Find where the given text appears and provide that cell's center as (x, y) coordinate. 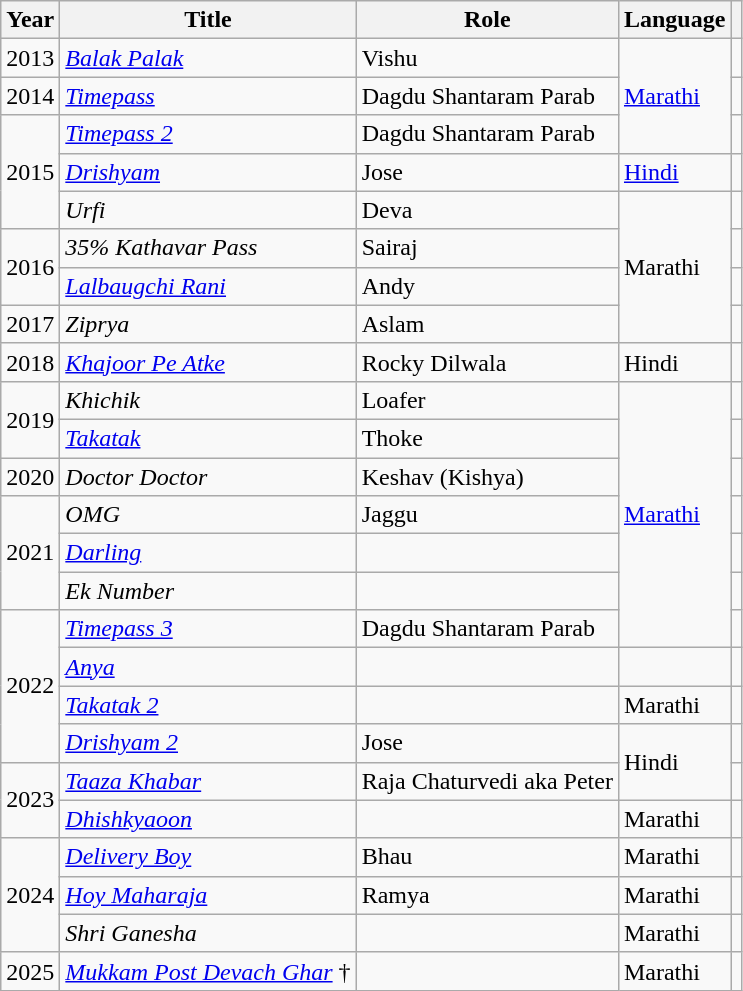
2016 (30, 267)
2023 (30, 800)
Thoke (487, 438)
Anya (208, 667)
Takatak 2 (208, 705)
Timepass 3 (208, 629)
Aslam (487, 324)
2018 (30, 362)
Year (30, 20)
2024 (30, 895)
Khichik (208, 400)
Ramya (487, 895)
Ziprya (208, 324)
Lalbaugchi Rani (208, 286)
2021 (30, 553)
2015 (30, 172)
Doctor Doctor (208, 477)
Takatak (208, 438)
Rocky Dilwala (487, 362)
Delivery Boy (208, 857)
2017 (30, 324)
Andy (487, 286)
Raja Chaturvedi aka Peter (487, 781)
2022 (30, 686)
Role (487, 20)
Hoy Maharaja (208, 895)
Jaggu (487, 515)
Title (208, 20)
Bhau (487, 857)
Language (674, 20)
2019 (30, 419)
Timepass 2 (208, 134)
OMG (208, 515)
Mukkam Post Devach Ghar † (208, 971)
2013 (30, 58)
Timepass (208, 96)
2025 (30, 971)
35% Kathavar Pass (208, 248)
Shri Ganesha (208, 933)
Darling (208, 553)
2014 (30, 96)
Dhishkyaoon (208, 819)
2020 (30, 477)
Deva (487, 210)
Loafer (487, 400)
Ek Number (208, 591)
Drishyam (208, 172)
Vishu (487, 58)
Balak Palak (208, 58)
Drishyam 2 (208, 743)
Sairaj (487, 248)
Keshav (Kishya) (487, 477)
Urfi (208, 210)
Taaza Khabar (208, 781)
Khajoor Pe Atke (208, 362)
